Return [x, y] of the center of cell containing provided text 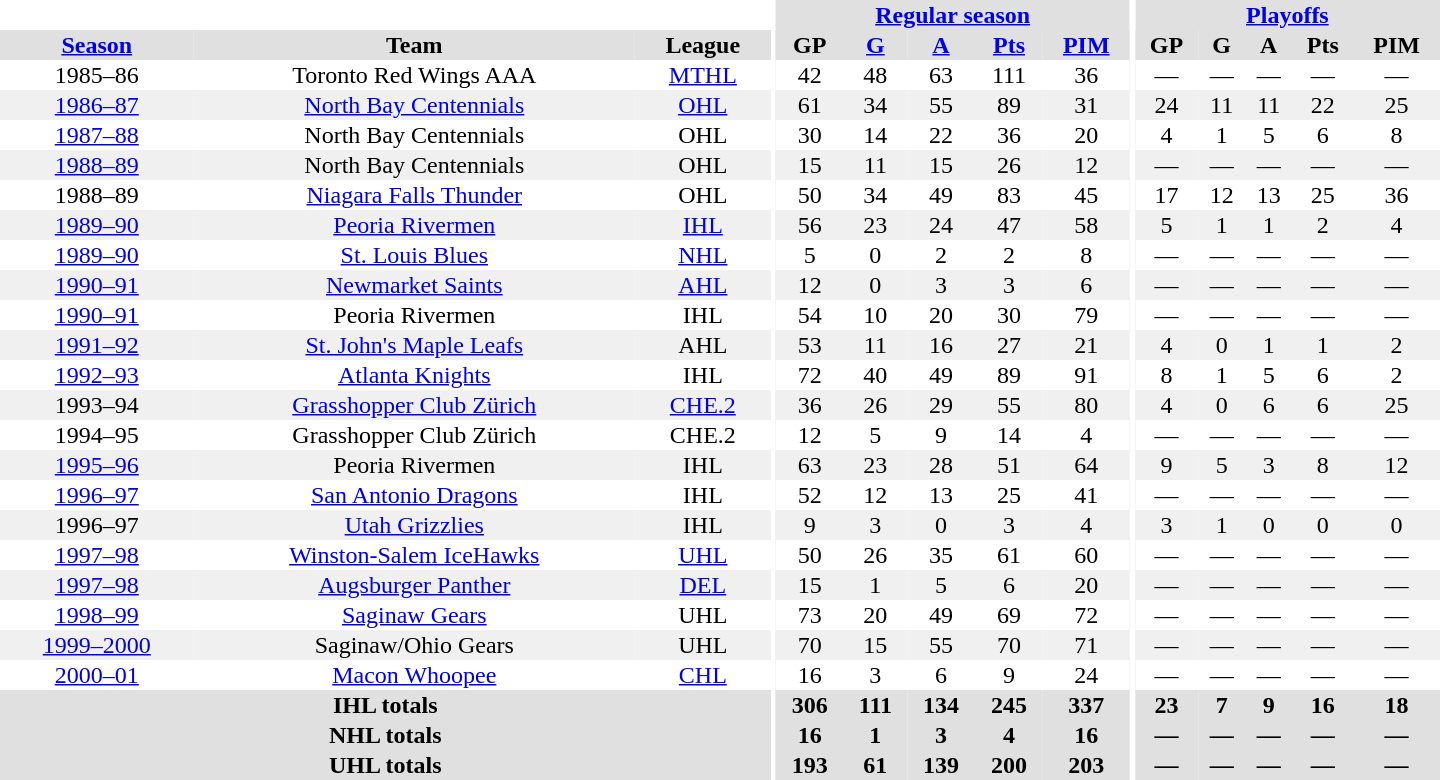
1994–95 [97, 435]
69 [1009, 615]
42 [810, 75]
21 [1086, 345]
1991–92 [97, 345]
1995–96 [97, 465]
51 [1009, 465]
80 [1086, 405]
306 [810, 705]
DEL [702, 585]
Playoffs [1288, 15]
245 [1009, 705]
1985–86 [97, 75]
91 [1086, 375]
1998–99 [97, 615]
Season [97, 45]
17 [1166, 195]
40 [876, 375]
NHL [702, 255]
IHL totals [386, 705]
48 [876, 75]
Regular season [953, 15]
64 [1086, 465]
27 [1009, 345]
Niagara Falls Thunder [415, 195]
1986–87 [97, 105]
MTHL [702, 75]
56 [810, 225]
1999–2000 [97, 645]
Winston-Salem IceHawks [415, 555]
35 [941, 555]
53 [810, 345]
58 [1086, 225]
Toronto Red Wings AAA [415, 75]
Augsburger Panther [415, 585]
41 [1086, 495]
1987–88 [97, 135]
St. John's Maple Leafs [415, 345]
San Antonio Dragons [415, 495]
31 [1086, 105]
1993–94 [97, 405]
Macon Whoopee [415, 675]
Saginaw/Ohio Gears [415, 645]
1992–93 [97, 375]
47 [1009, 225]
Saginaw Gears [415, 615]
2000–01 [97, 675]
71 [1086, 645]
79 [1086, 315]
League [702, 45]
St. Louis Blues [415, 255]
134 [941, 705]
UHL totals [386, 765]
28 [941, 465]
203 [1086, 765]
NHL totals [386, 735]
Newmarket Saints [415, 285]
29 [941, 405]
10 [876, 315]
54 [810, 315]
193 [810, 765]
52 [810, 495]
83 [1009, 195]
Team [415, 45]
CHL [702, 675]
60 [1086, 555]
Atlanta Knights [415, 375]
200 [1009, 765]
18 [1396, 705]
139 [941, 765]
45 [1086, 195]
7 [1222, 705]
73 [810, 615]
Utah Grizzlies [415, 525]
337 [1086, 705]
